Return the (X, Y) coordinate for the center point of the cell that contains the specified text.  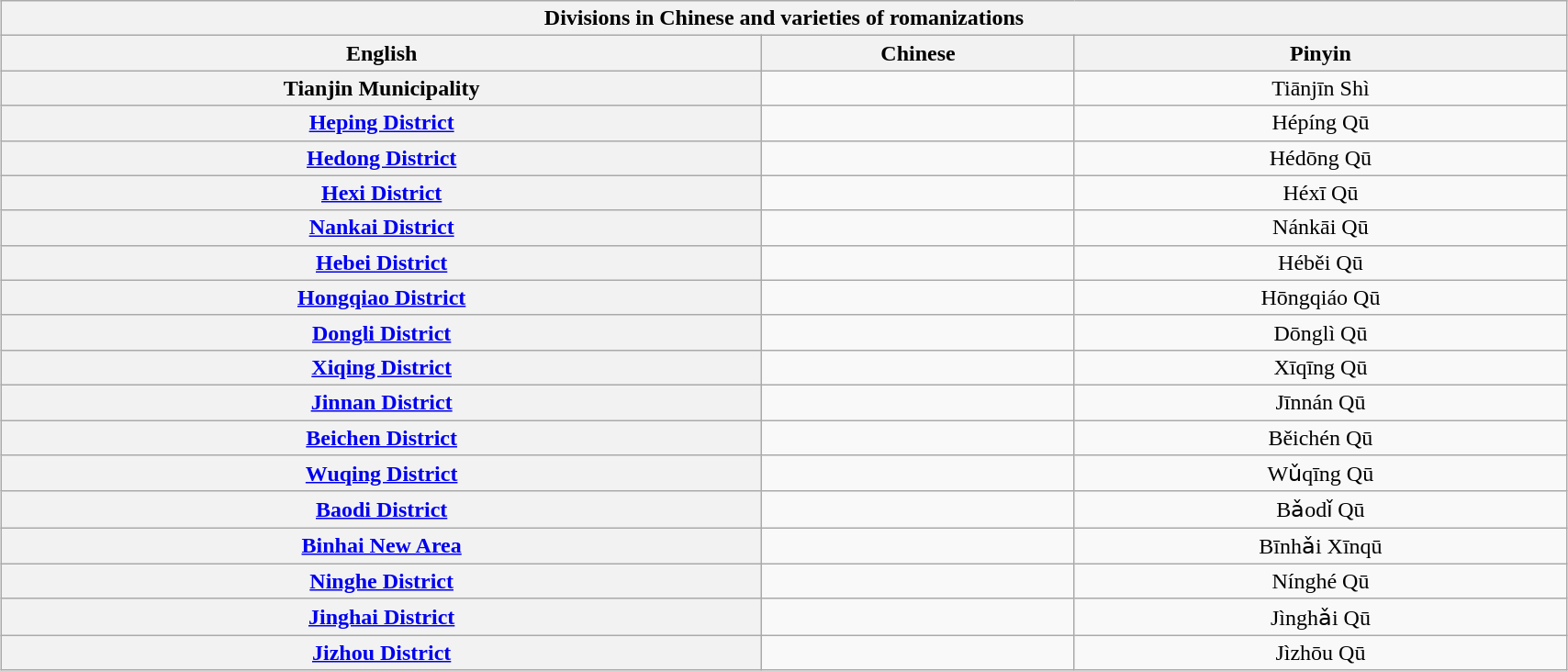
Hedong District (382, 158)
Nánkāi Qū (1320, 228)
Dongli District (382, 332)
Jìzhōu Qū (1320, 653)
Nankai District (382, 228)
Hépíng Qū (1320, 123)
Bīnhǎi Xīnqū (1320, 546)
Jinghai District (382, 617)
Wǔqīng Qū (1320, 474)
Binhai New Area (382, 546)
Ninghe District (382, 581)
Nínghé Qū (1320, 581)
Xīqīng Qū (1320, 367)
Héxī Qū (1320, 193)
Hexi District (382, 193)
Jīnnán Qū (1320, 402)
Běichén Qū (1320, 438)
Hongqiao District (382, 297)
Tiānjīn Shì (1320, 88)
Hebei District (382, 263)
Héběi Qū (1320, 263)
Pinyin (1320, 53)
Bǎodǐ Qū (1320, 509)
Tianjin Municipality (382, 88)
Hédōng Qū (1320, 158)
Beichen District (382, 438)
Baodi District (382, 509)
Divisions in Chinese and varieties of romanizations (784, 18)
English (382, 53)
Hōngqiáo Qū (1320, 297)
Chinese (918, 53)
Xiqing District (382, 367)
Jizhou District (382, 653)
Jinnan District (382, 402)
Heping District (382, 123)
Dōnglì Qū (1320, 332)
Jìnghǎi Qū (1320, 617)
Wuqing District (382, 474)
